Identify which cell holds the provided text, then report its (X, Y) central coordinate. 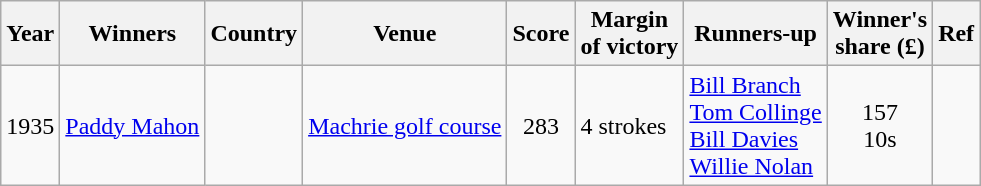
283 (541, 126)
15710s (880, 126)
Venue (405, 34)
Bill Branch Tom Collinge Bill Davies Willie Nolan (756, 126)
Paddy Mahon (132, 126)
4 strokes (630, 126)
Year (30, 34)
Winner'sshare (£) (880, 34)
1935 (30, 126)
Country (254, 34)
Winners (132, 34)
Runners-up (756, 34)
Score (541, 34)
Ref (956, 34)
Machrie golf course (405, 126)
Marginof victory (630, 34)
